Output the (X, Y) coordinate of the center of the cell containing the given text.  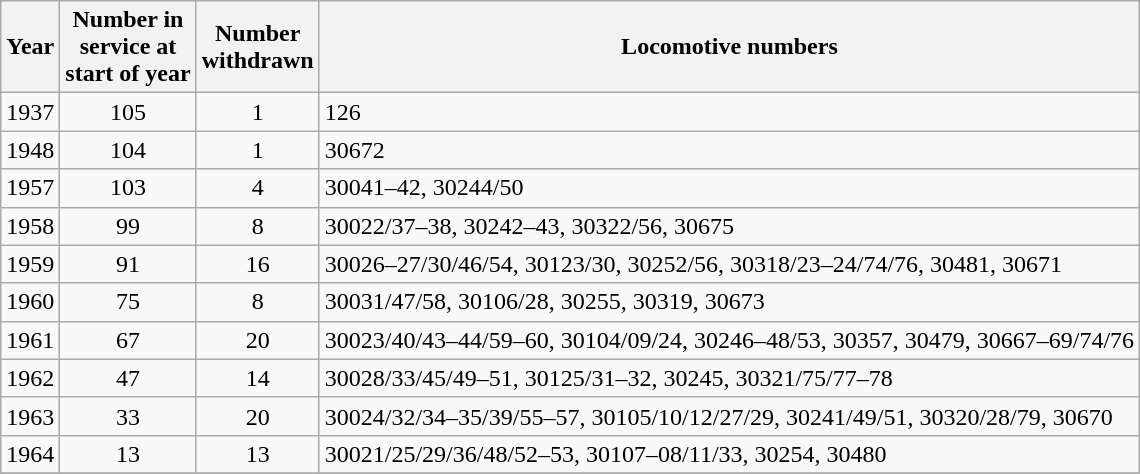
1960 (30, 302)
1958 (30, 226)
104 (128, 150)
30672 (729, 150)
91 (128, 264)
1964 (30, 454)
67 (128, 340)
Number inservice atstart of year (128, 47)
1948 (30, 150)
75 (128, 302)
1937 (30, 112)
30041–42, 30244/50 (729, 188)
16 (258, 264)
30023/40/43–44/59–60, 30104/09/24, 30246–48/53, 30357, 30479, 30667–69/74/76 (729, 340)
105 (128, 112)
30028/33/45/49–51, 30125/31–32, 30245, 30321/75/77–78 (729, 378)
30026–27/30/46/54, 30123/30, 30252/56, 30318/23–24/74/76, 30481, 30671 (729, 264)
30022/37–38, 30242–43, 30322/56, 30675 (729, 226)
99 (128, 226)
Year (30, 47)
30031/47/58, 30106/28, 30255, 30319, 30673 (729, 302)
126 (729, 112)
1957 (30, 188)
30024/32/34–35/39/55–57, 30105/10/12/27/29, 30241/49/51, 30320/28/79, 30670 (729, 416)
Numberwithdrawn (258, 47)
1962 (30, 378)
1963 (30, 416)
14 (258, 378)
4 (258, 188)
30021/25/29/36/48/52–53, 30107–08/11/33, 30254, 30480 (729, 454)
Locomotive numbers (729, 47)
1961 (30, 340)
33 (128, 416)
1959 (30, 264)
47 (128, 378)
103 (128, 188)
